Return the (x, y) coordinate for the center point of the cell that contains the specified text.  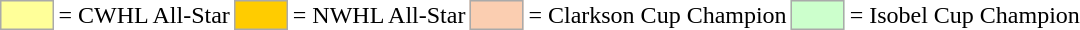
= NWHL All-Star (379, 15)
= Clarkson Cup Champion (658, 15)
= CWHL All-Star (144, 15)
